Determine the (X, Y) coordinate at the center of the cell enclosing the given text.  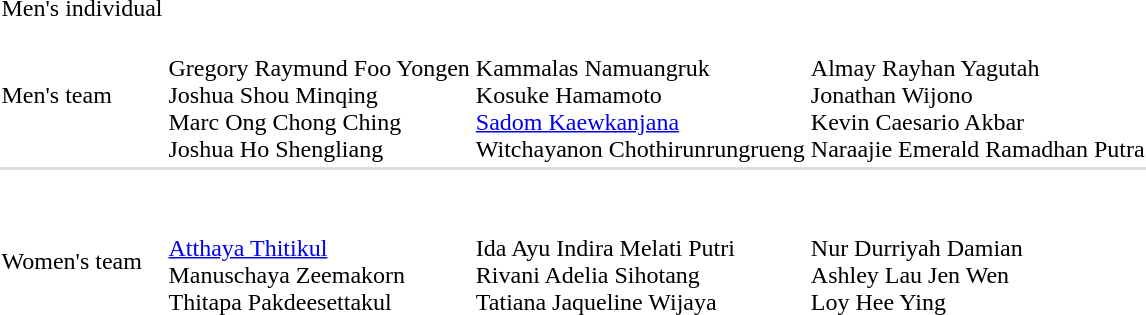
Gregory Raymund Foo YongenJoshua Shou MinqingMarc Ong Chong ChingJoshua Ho Shengliang (319, 95)
Men's team (82, 95)
Almay Rayhan YagutahJonathan WijonoKevin Caesario AkbarNaraajie Emerald Ramadhan Putra (978, 95)
Kammalas NamuangrukKosuke HamamotoSadom KaewkanjanaWitchayanon Chothirunrungrueng (640, 95)
